Provide the [X, Y] coordinate of the cell's center where the given text is located.  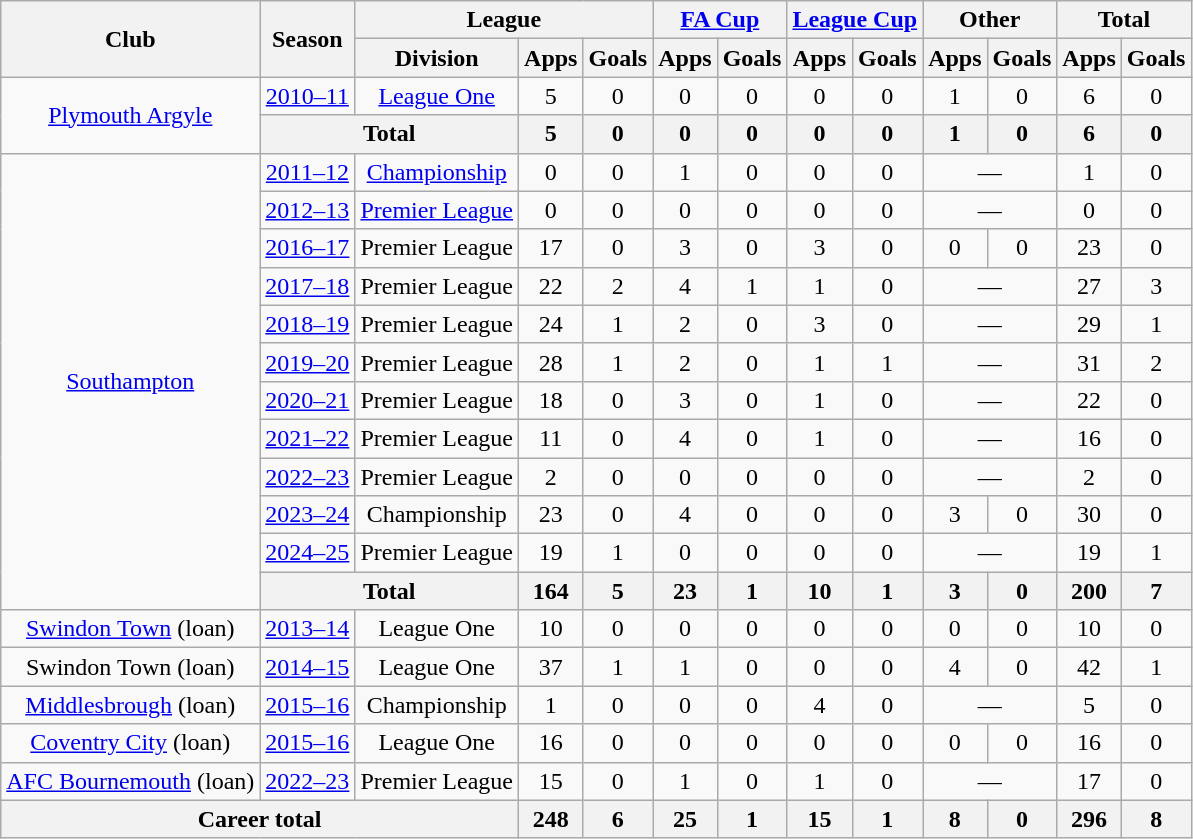
7 [1156, 591]
37 [551, 667]
Southampton [130, 382]
25 [685, 819]
Career total [260, 819]
200 [1089, 591]
2014–15 [308, 667]
2016–17 [308, 248]
Plymouth Argyle [130, 115]
League Cup [855, 20]
Division [437, 58]
2018–19 [308, 324]
2020–21 [308, 400]
2013–14 [308, 629]
31 [1089, 362]
2012–13 [308, 210]
Other [990, 20]
Coventry City (loan) [130, 743]
2024–25 [308, 553]
FA Cup [720, 20]
29 [1089, 324]
2010–11 [308, 96]
Season [308, 39]
League [504, 20]
11 [551, 438]
27 [1089, 286]
Club [130, 39]
296 [1089, 819]
2011–12 [308, 172]
18 [551, 400]
24 [551, 324]
248 [551, 819]
2017–18 [308, 286]
42 [1089, 667]
2021–22 [308, 438]
28 [551, 362]
AFC Bournemouth (loan) [130, 781]
2019–20 [308, 362]
2023–24 [308, 515]
164 [551, 591]
30 [1089, 515]
Middlesbrough (loan) [130, 705]
